Determine the [X, Y] coordinate at the center of the cell enclosing the given text.  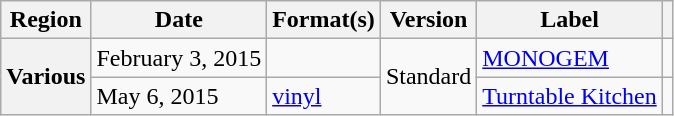
MONOGEM [570, 58]
Various [46, 77]
Turntable Kitchen [570, 96]
Label [570, 20]
Standard [428, 77]
Region [46, 20]
May 6, 2015 [179, 96]
February 3, 2015 [179, 58]
Date [179, 20]
vinyl [324, 96]
Version [428, 20]
Format(s) [324, 20]
